Determine the [x, y] coordinate at the center of the cell enclosing the given text.  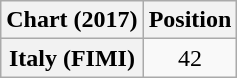
Position [190, 20]
42 [190, 58]
Chart (2017) [72, 20]
Italy (FIMI) [72, 58]
